Return the (x, y) coordinate for the center point of the cell that contains the specified text.  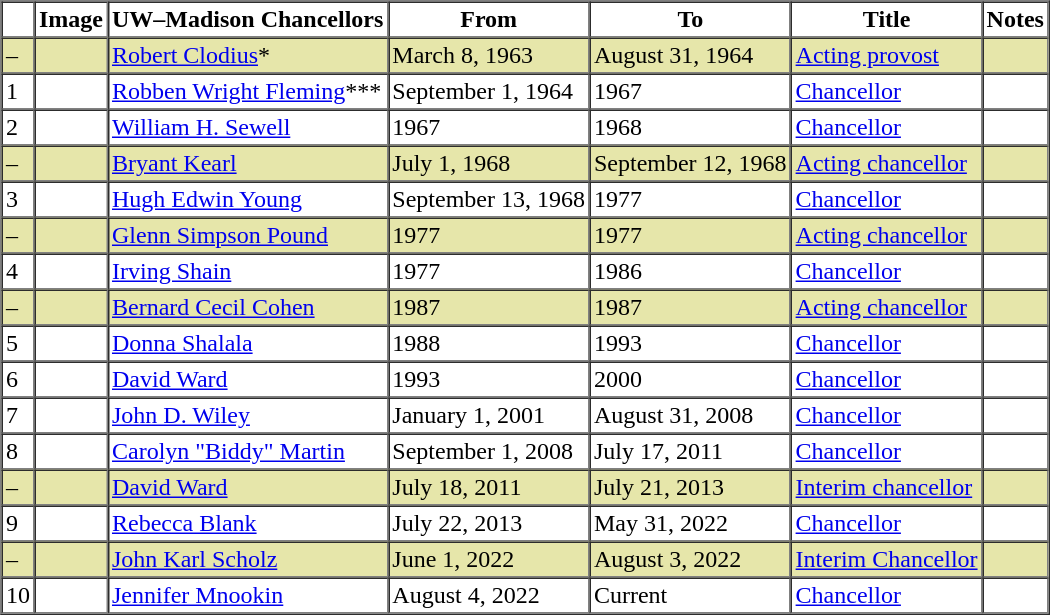
August 4, 2022 (489, 596)
January 1, 2001 (489, 416)
From (489, 20)
July 1, 1968 (489, 164)
7 (18, 416)
John D. Wiley (247, 416)
10 (18, 596)
5 (18, 344)
9 (18, 524)
8 (18, 452)
1 (18, 92)
Title (886, 20)
1968 (690, 128)
Current (690, 596)
Notes (1015, 20)
2 (18, 128)
3 (18, 200)
Interim chancellor (886, 488)
Image (70, 20)
Bryant Kearl (247, 164)
Interim Chancellor (886, 560)
Robben Wright Fleming*** (247, 92)
Rebecca Blank (247, 524)
Irving Shain (247, 272)
July 22, 2013 (489, 524)
4 (18, 272)
July 17, 2011 (690, 452)
Robert Clodius* (247, 56)
September 1, 2008 (489, 452)
September 1, 1964 (489, 92)
July 18, 2011 (489, 488)
May 31, 2022 (690, 524)
Acting provost (886, 56)
Glenn Simpson Pound (247, 236)
Bernard Cecil Cohen (247, 308)
1986 (690, 272)
To (690, 20)
June 1, 2022 (489, 560)
6 (18, 380)
September 13, 1968 (489, 200)
Donna Shalala (247, 344)
August 3, 2022 (690, 560)
1988 (489, 344)
2000 (690, 380)
August 31, 2008 (690, 416)
Carolyn "Biddy" Martin (247, 452)
March 8, 1963 (489, 56)
Jennifer Mnookin (247, 596)
September 12, 1968 (690, 164)
August 31, 1964 (690, 56)
John Karl Scholz (247, 560)
UW–Madison Chancellors (247, 20)
July 21, 2013 (690, 488)
William H. Sewell (247, 128)
Hugh Edwin Young (247, 200)
